Determine the [x, y] coordinate at the center of the cell enclosing the given text.  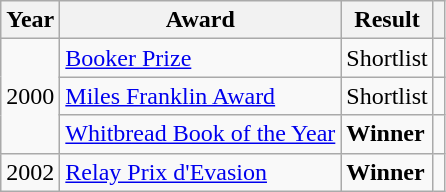
2002 [30, 172]
Award [200, 20]
Booker Prize [200, 58]
Result [387, 20]
Whitbread Book of the Year [200, 134]
Relay Prix d'Evasion [200, 172]
Year [30, 20]
Miles Franklin Award [200, 96]
2000 [30, 96]
